Detect which cell encompasses the target text, then output its (X, Y) center coordinate. 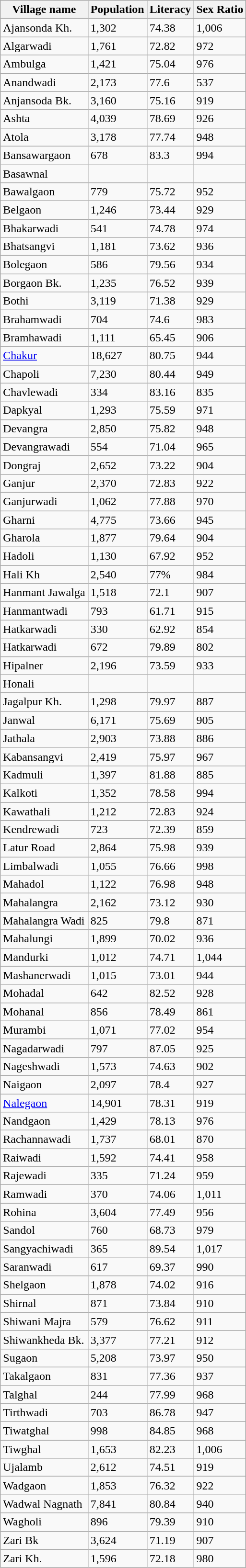
870 (220, 1139)
73.88 (170, 738)
7,841 (117, 1504)
72.1 (170, 593)
3,119 (117, 301)
959 (220, 1176)
74.78 (170, 228)
Ujalamb (44, 1467)
62.92 (170, 629)
330 (117, 629)
925 (220, 1048)
Belgaon (44, 210)
617 (117, 1267)
723 (117, 830)
945 (220, 519)
365 (117, 1249)
5,208 (117, 1358)
80.84 (170, 1504)
18,627 (117, 356)
927 (220, 1084)
Tiwghal (44, 1449)
80.75 (170, 356)
83.3 (170, 155)
Ajansonda Kh. (44, 28)
77.49 (170, 1212)
947 (220, 1413)
77.74 (170, 137)
2,162 (117, 902)
Bolegaon (44, 265)
554 (117, 447)
1,853 (117, 1486)
Hanmantwadi (44, 611)
Bramhawadi (44, 338)
77.6 (170, 82)
72.82 (170, 46)
2,850 (117, 429)
980 (220, 1558)
67.92 (170, 556)
1,298 (117, 702)
78.4 (170, 1084)
73.12 (170, 902)
956 (220, 1212)
3,604 (117, 1212)
77.99 (170, 1395)
74.71 (170, 957)
72.39 (170, 830)
1,653 (117, 1449)
79.8 (170, 921)
Sex Ratio (220, 10)
831 (117, 1376)
68.73 (170, 1230)
911 (220, 1321)
Bansawargaon (44, 155)
Mahalungi (44, 939)
Kabansangvi (44, 756)
Murambi (44, 1030)
1,017 (220, 1249)
906 (220, 338)
1,878 (117, 1285)
Dapkyal (44, 410)
1,877 (117, 538)
949 (220, 374)
70.02 (170, 939)
579 (117, 1321)
1,421 (117, 64)
Wagholi (44, 1522)
928 (220, 993)
856 (117, 1012)
76.52 (170, 283)
937 (220, 1376)
983 (220, 319)
1,518 (117, 593)
72.18 (170, 1558)
76.98 (170, 884)
793 (117, 611)
1,737 (117, 1139)
75.97 (170, 756)
1,062 (117, 501)
1,899 (117, 939)
Atola (44, 137)
2,540 (117, 575)
1,352 (117, 793)
335 (117, 1176)
74.51 (170, 1467)
Latur Road (44, 848)
896 (117, 1522)
Gharni (44, 519)
Ganjurwadi (44, 501)
958 (220, 1158)
Wadwal Nagnath (44, 1504)
Kalkoti (44, 793)
Hali Kh (44, 575)
Ashta (44, 119)
1,015 (117, 975)
Anjansoda Bk. (44, 101)
73.44 (170, 210)
Hanmant Jawalga (44, 593)
Bhatsangvi (44, 247)
77.21 (170, 1340)
2,903 (117, 738)
642 (117, 993)
Mohadal (44, 993)
Nalegaon (44, 1103)
78.58 (170, 793)
760 (117, 1230)
71.19 (170, 1540)
75.72 (170, 192)
370 (117, 1194)
Honali (44, 684)
Mashanerwadi (44, 975)
Ganjur (44, 483)
74.02 (170, 1285)
244 (117, 1395)
Mohanal (44, 1012)
Ambulga (44, 64)
Bothi (44, 301)
3,624 (117, 1540)
4,039 (117, 119)
Jagalpur Kh. (44, 702)
1,122 (117, 884)
Sugaon (44, 1358)
Shiwani Majra (44, 1321)
77.36 (170, 1376)
678 (117, 155)
934 (220, 265)
916 (220, 1285)
887 (220, 702)
902 (220, 1066)
74.41 (170, 1158)
89.54 (170, 1249)
1,071 (117, 1030)
82.23 (170, 1449)
1,429 (117, 1121)
76.62 (170, 1321)
75.04 (170, 64)
4,775 (117, 519)
80.44 (170, 374)
Algarwadi (44, 46)
924 (220, 812)
73.22 (170, 465)
1,181 (117, 247)
1,011 (220, 1194)
79.97 (170, 702)
73.01 (170, 975)
Kawathali (44, 812)
Mahalangra Wadi (44, 921)
75.98 (170, 848)
75.59 (170, 410)
1,246 (117, 210)
1,111 (117, 338)
Jathala (44, 738)
Wadgaon (44, 1486)
74.6 (170, 319)
61.71 (170, 611)
78.69 (170, 119)
Borgaon Bk. (44, 283)
Zari Kh. (44, 1558)
81.88 (170, 775)
2,419 (117, 756)
859 (220, 830)
1,130 (117, 556)
Bhakarwadi (44, 228)
1,592 (117, 1158)
77.88 (170, 501)
Shiwankheda Bk. (44, 1340)
14,901 (117, 1103)
984 (220, 575)
825 (117, 921)
Shirnal (44, 1303)
79.89 (170, 647)
Ramwadi (44, 1194)
954 (220, 1030)
77% (170, 575)
77.02 (170, 1030)
586 (117, 265)
940 (220, 1504)
2,864 (117, 848)
74.38 (170, 28)
Naigaon (44, 1084)
Nagadarwadi (44, 1048)
1,761 (117, 46)
71.24 (170, 1176)
86.78 (170, 1413)
979 (220, 1230)
3,377 (117, 1340)
Gharola (44, 538)
972 (220, 46)
990 (220, 1267)
1,235 (117, 283)
1,012 (117, 957)
2,370 (117, 483)
2,097 (117, 1084)
Population (117, 10)
2,196 (117, 666)
Basawnal (44, 173)
835 (220, 392)
2,612 (117, 1467)
912 (220, 1340)
Takalgaon (44, 1376)
672 (117, 647)
Hadoli (44, 556)
Hipalner (44, 666)
950 (220, 1358)
73.66 (170, 519)
915 (220, 611)
970 (220, 501)
Kadmuli (44, 775)
Chakur (44, 356)
83.16 (170, 392)
3,178 (117, 137)
1,044 (220, 957)
74.06 (170, 1194)
7,230 (117, 374)
Sandol (44, 1230)
1,302 (117, 28)
Rachannawadi (44, 1139)
905 (220, 720)
974 (220, 228)
78.13 (170, 1121)
Chavlewadi (44, 392)
703 (117, 1413)
967 (220, 756)
797 (117, 1048)
Anandwadi (44, 82)
79.39 (170, 1522)
2,173 (117, 82)
76.66 (170, 866)
965 (220, 447)
73.62 (170, 247)
79.64 (170, 538)
71.04 (170, 447)
73.97 (170, 1358)
Bawalgaon (44, 192)
Village name (44, 10)
Tiwatghal (44, 1431)
2,652 (117, 465)
Brahamwadi (44, 319)
Shelgaon (44, 1285)
65.45 (170, 338)
Chapoli (44, 374)
Kendrewadi (44, 830)
69.37 (170, 1267)
1,573 (117, 1066)
Nandgaon (44, 1121)
Mahadol (44, 884)
704 (117, 319)
Mandurki (44, 957)
933 (220, 666)
87.05 (170, 1048)
Zari Bk (44, 1540)
926 (220, 119)
861 (220, 1012)
68.01 (170, 1139)
71.38 (170, 301)
75.69 (170, 720)
1,055 (117, 866)
3,160 (117, 101)
Nageshwadi (44, 1066)
Tirthwadi (44, 1413)
1,397 (117, 775)
1,293 (117, 410)
930 (220, 902)
Sangyachiwadi (44, 1249)
Devangrawadi (44, 447)
Mahalangra (44, 902)
802 (220, 647)
Talghal (44, 1395)
82.52 (170, 993)
Literacy (170, 10)
Dongraj (44, 465)
541 (117, 228)
854 (220, 629)
84.85 (170, 1431)
79.56 (170, 265)
334 (117, 392)
Janwal (44, 720)
1,212 (117, 812)
Saranwadi (44, 1267)
Rohina (44, 1212)
78.49 (170, 1012)
78.31 (170, 1103)
73.84 (170, 1303)
Limbalwadi (44, 866)
1,596 (117, 1558)
6,171 (117, 720)
885 (220, 775)
Devangra (44, 429)
Raiwadi (44, 1158)
537 (220, 82)
75.82 (170, 429)
971 (220, 410)
73.59 (170, 666)
74.63 (170, 1066)
75.16 (170, 101)
Rajewadi (44, 1176)
886 (220, 738)
76.32 (170, 1486)
779 (117, 192)
